Find where the given text appears and provide that cell's center as [X, Y] coordinate. 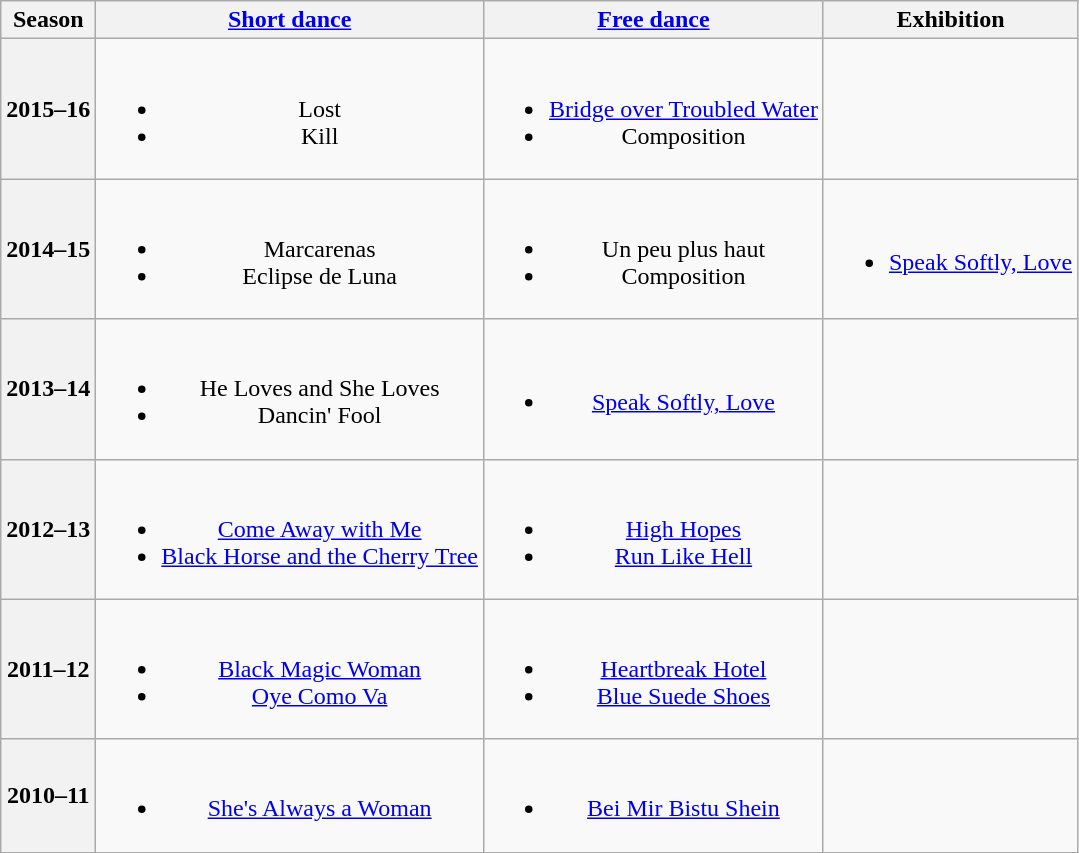
2015–16 [48, 109]
2013–14 [48, 389]
Heartbreak Hotel Blue Suede Shoes [653, 669]
Come Away with Me Black Horse and the Cherry Tree [290, 529]
He Loves and She LovesDancin' Fool [290, 389]
2012–13 [48, 529]
Marcarenas Eclipse de Luna [290, 249]
Bridge over Troubled Water Composition [653, 109]
2011–12 [48, 669]
2010–11 [48, 796]
Short dance [290, 20]
High Hopes Run Like Hell [653, 529]
Exhibition [950, 20]
She's Always a Woman [290, 796]
Bei Mir Bistu Shein [653, 796]
2014–15 [48, 249]
Lost Kill [290, 109]
Un peu plus haut Composition [653, 249]
Free dance [653, 20]
Season [48, 20]
Black Magic WomanOye Como Va [290, 669]
